Find where the given text appears and provide that cell's center as [x, y] coordinate. 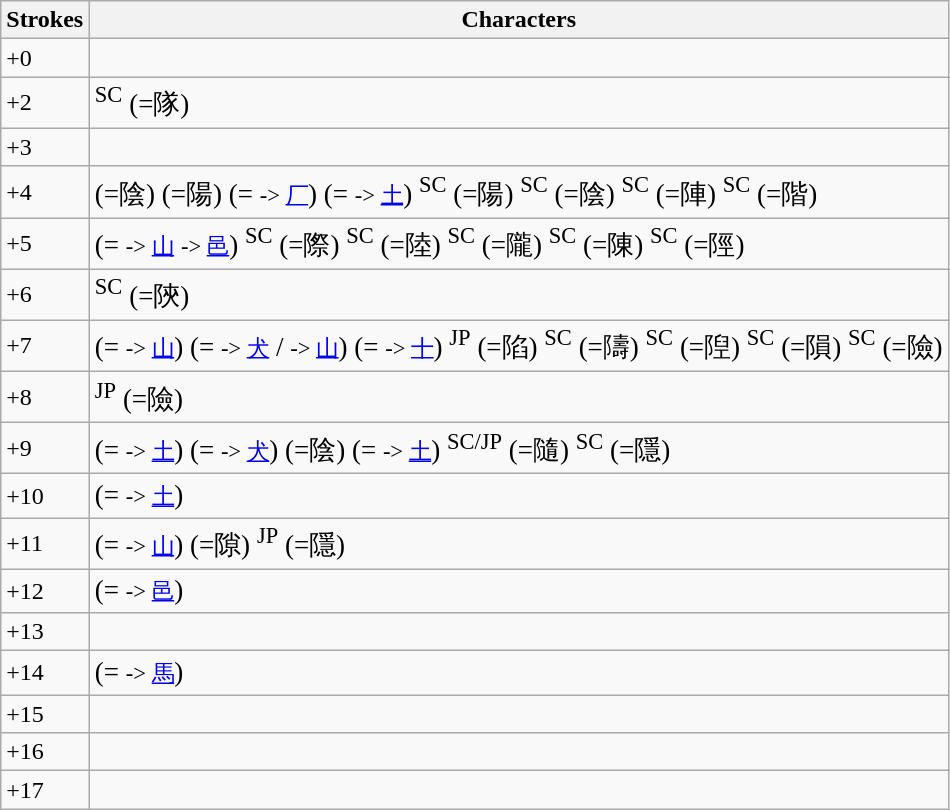
+11 [45, 544]
SC (=隊) [519, 102]
+12 [45, 591]
SC (=陝) [519, 294]
(= -> 山) (= -> 犬 / -> 山) (= -> 十) JP (=陷) SC (=隯) SC (=隉) SC (=隕) SC (=險) [519, 346]
+0 [45, 58]
Strokes [45, 20]
+17 [45, 790]
(= -> 土) [519, 496]
+6 [45, 294]
(= -> 山) (=隙) JP (=隱) [519, 544]
+4 [45, 192]
+7 [45, 346]
(= -> 馬) [519, 673]
JP (=險) [519, 396]
(=陰) (=陽) (= -> 厂) (= -> 土) SC (=陽) SC (=陰) SC (=陣) SC (=階) [519, 192]
+14 [45, 673]
Characters [519, 20]
+8 [45, 396]
+9 [45, 448]
+2 [45, 102]
+16 [45, 752]
(= -> 土) (= -> 犬) (=陰) (= -> 土) SC/JP (=隨) SC (=隱) [519, 448]
+3 [45, 147]
+5 [45, 244]
+13 [45, 632]
(= -> 山 -> 邑) SC (=際) SC (=陸) SC (=隴) SC (=陳) SC (=陘) [519, 244]
(= -> 邑) [519, 591]
+15 [45, 714]
+10 [45, 496]
